Capture the cell that displays the provided text and extract its [x, y] central coordinate. 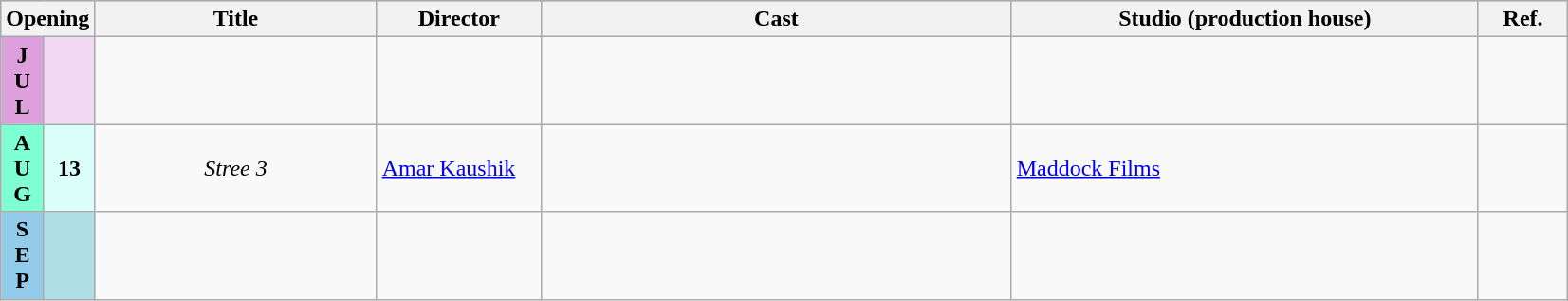
13 [69, 168]
Ref. [1522, 19]
Cast [777, 19]
Maddock Films [1245, 168]
SEP [23, 255]
AUG [23, 168]
Director [459, 19]
Stree 3 [235, 168]
Title [235, 19]
Studio (production house) [1245, 19]
Amar Kaushik [459, 168]
JUL [23, 81]
Opening [47, 19]
